Search for the cell housing the specified text and yield its (x, y) center coordinate. 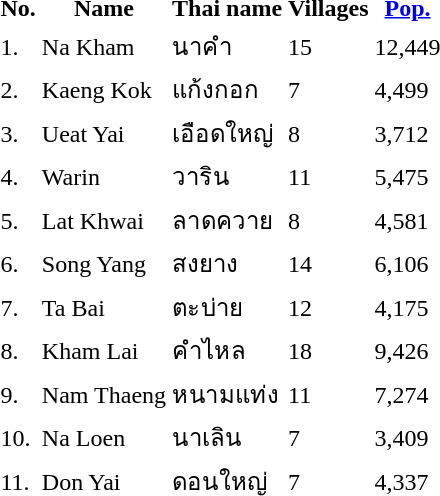
แก้งกอก (228, 90)
เอือดใหญ่ (228, 133)
Song Yang (104, 264)
คำไหล (228, 350)
วาริน (228, 176)
ลาดควาย (228, 220)
Ueat Yai (104, 133)
นาคำ (228, 46)
12 (328, 307)
14 (328, 264)
Kaeng Kok (104, 90)
Na Loen (104, 438)
15 (328, 46)
Warin (104, 176)
Na Kham (104, 46)
นาเลิน (228, 438)
สงยาง (228, 264)
18 (328, 350)
Kham Lai (104, 350)
Nam Thaeng (104, 394)
หนามแท่ง (228, 394)
Ta Bai (104, 307)
Lat Khwai (104, 220)
ตะบ่าย (228, 307)
